Locate the cell with the specified text and output its (X, Y) center coordinate. 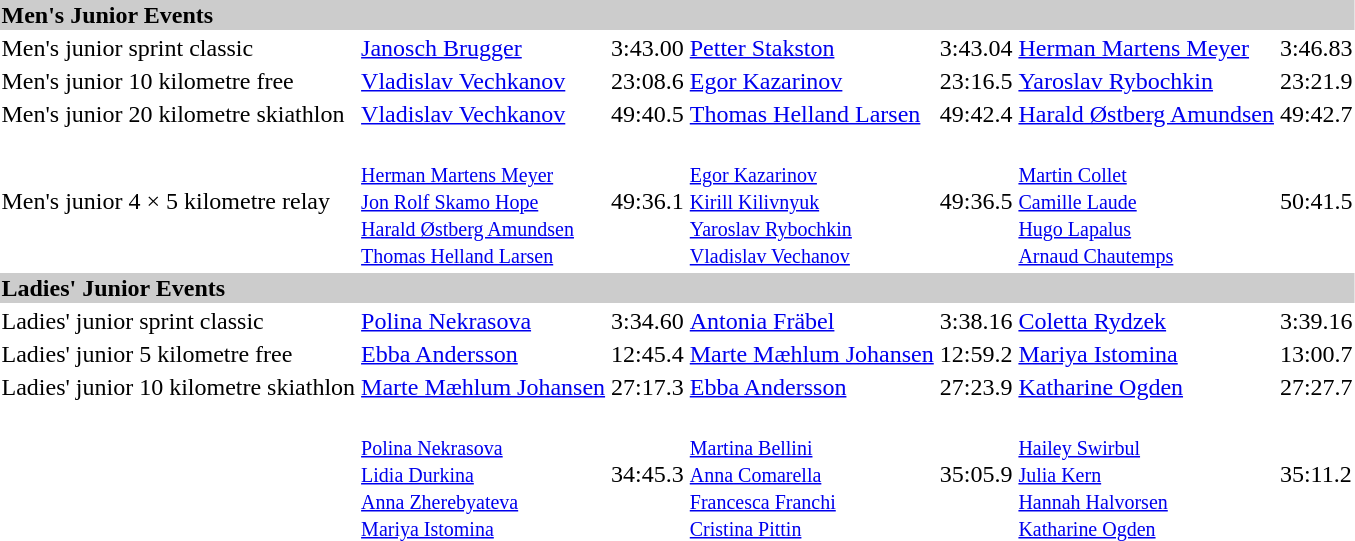
3:39.16 (1316, 321)
Harald Østberg Amundsen (1146, 114)
Thomas Helland Larsen (812, 114)
Antonia Fräbel (812, 321)
3:38.16 (976, 321)
Ladies' junior 5 kilometre free (178, 354)
49:36.5 (976, 201)
Polina Nekrasova (484, 321)
49:42.4 (976, 114)
Ladies' junior 10 kilometre skiathlon (178, 387)
49:36.1 (648, 201)
Men's Junior Events (677, 15)
23:21.9 (1316, 81)
Herman Martens Meyer (1146, 48)
Men's junior sprint classic (178, 48)
3:43.04 (976, 48)
Men's junior 4 × 5 kilometre relay (178, 201)
Ladies' Junior Events (677, 288)
Katharine Ogden (1146, 387)
50:41.5 (1316, 201)
12:45.4 (648, 354)
3:34.60 (648, 321)
Coletta Rydzek (1146, 321)
12:59.2 (976, 354)
13:00.7 (1316, 354)
3:43.00 (648, 48)
Men's junior 10 kilometre free (178, 81)
Petter Stakston (812, 48)
23:16.5 (976, 81)
Egor KazarinovKirill KilivnyukYaroslav RybochkinVladislav Vechanov (812, 201)
27:23.9 (976, 387)
23:08.6 (648, 81)
49:40.5 (648, 114)
Janosch Brugger (484, 48)
27:17.3 (648, 387)
3:46.83 (1316, 48)
Martin ColletCamille LaudeHugo LapalusArnaud Chautemps (1146, 201)
Yaroslav Rybochkin (1146, 81)
Ladies' junior sprint classic (178, 321)
27:27.7 (1316, 387)
Herman Martens MeyerJon Rolf Skamo HopeHarald Østberg AmundsenThomas Helland Larsen (484, 201)
Men's junior 20 kilometre skiathlon (178, 114)
49:42.7 (1316, 114)
Mariya Istomina (1146, 354)
Egor Kazarinov (812, 81)
